For the text-containing cell, return its midpoint in (x, y) coordinate format. 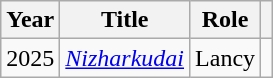
Lancy (226, 58)
Nizharkudai (125, 58)
Role (226, 20)
Title (125, 20)
2025 (30, 58)
Year (30, 20)
